Locate the cell with the specified text and output its [X, Y] center coordinate. 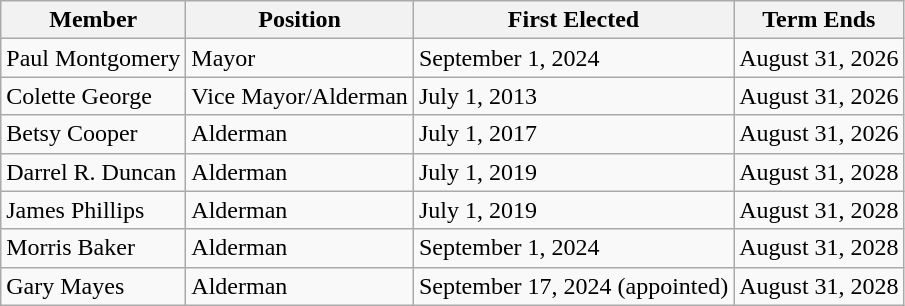
Vice Mayor/Alderman [300, 96]
Mayor [300, 58]
Paul Montgomery [94, 58]
Colette George [94, 96]
September 17, 2024 (appointed) [573, 286]
Gary Mayes [94, 286]
Darrel R. Duncan [94, 172]
Term Ends [819, 20]
Position [300, 20]
First Elected [573, 20]
Morris Baker [94, 248]
Member [94, 20]
July 1, 2013 [573, 96]
Betsy Cooper [94, 134]
James Phillips [94, 210]
July 1, 2017 [573, 134]
